Return [x, y] of the center of cell containing provided text 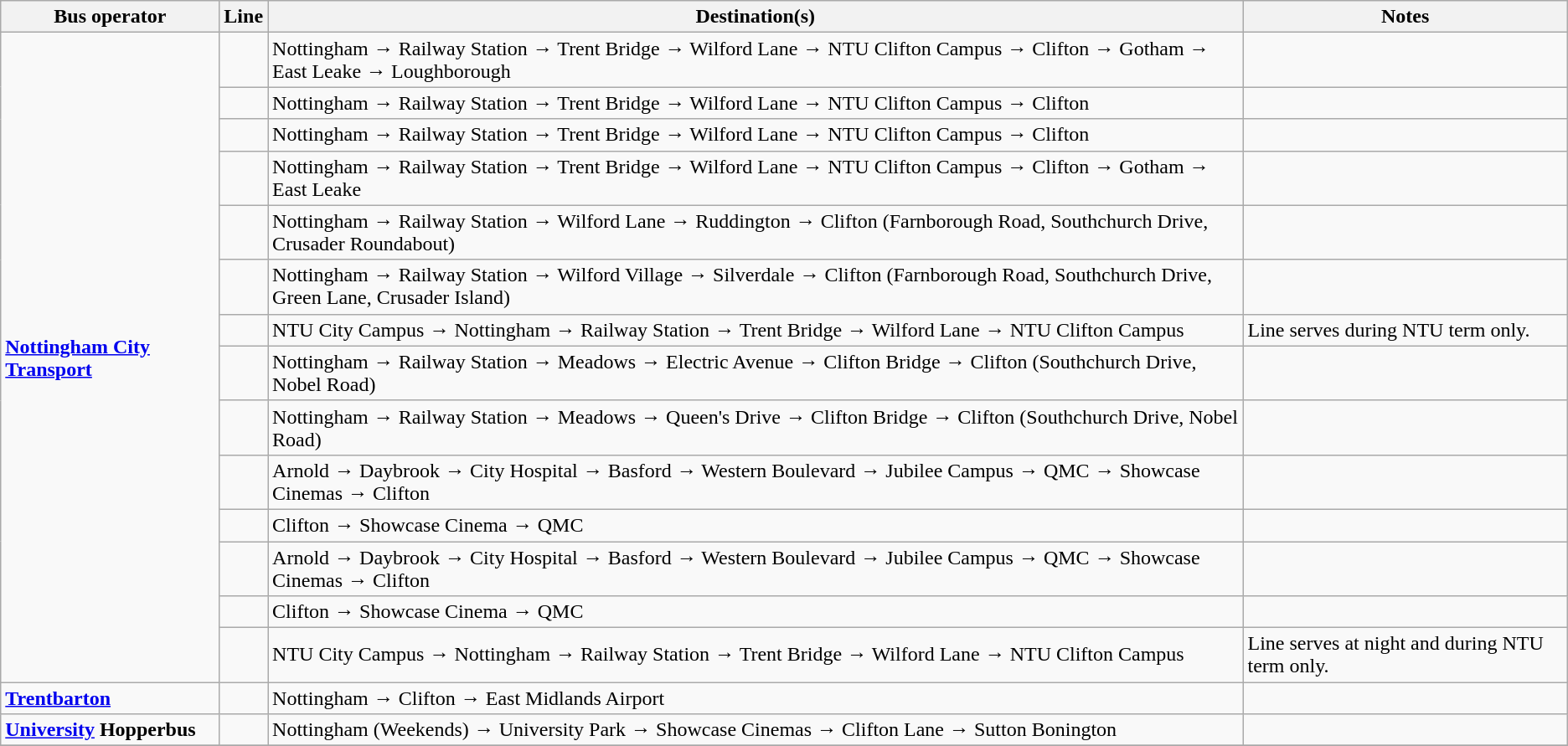
Line serves at night and during NTU term only. [1406, 655]
Nottingham → Railway Station → Trent Bridge → Wilford Lane → NTU Clifton Campus → Clifton → Gotham → East Leake [756, 177]
Nottingham City Transport [111, 358]
Trentbarton [111, 698]
Nottingham → Railway Station → Meadows → Electric Avenue → Clifton Bridge → Clifton (Southchurch Drive, Nobel Road) [756, 373]
Bus operator [111, 17]
Notes [1406, 17]
Nottingham → Railway Station → Trent Bridge → Wilford Lane → NTU Clifton Campus → Clifton → Gotham → East Leake → Loughborough [756, 60]
Nottingham → Railway Station → Wilford Village → Silverdale → Clifton (Farnborough Road, Southchurch Drive, Green Lane, Crusader Island) [756, 286]
Line [244, 17]
Nottingham (Weekends) → University Park → Showcase Cinemas → Clifton Lane → Sutton Bonington [756, 730]
Line serves during NTU term only. [1406, 330]
Nottingham → Railway Station → Wilford Lane → Ruddington → Clifton (Farnborough Road, Southchurch Drive, Crusader Roundabout) [756, 233]
Destination(s) [756, 17]
Nottingham → Railway Station → Meadows → Queen's Drive → Clifton Bridge → Clifton (Southchurch Drive, Nobel Road) [756, 427]
Nottingham → Clifton → East Midlands Airport [756, 698]
University Hopperbus [111, 730]
